Return [x, y] of the center of cell containing provided text 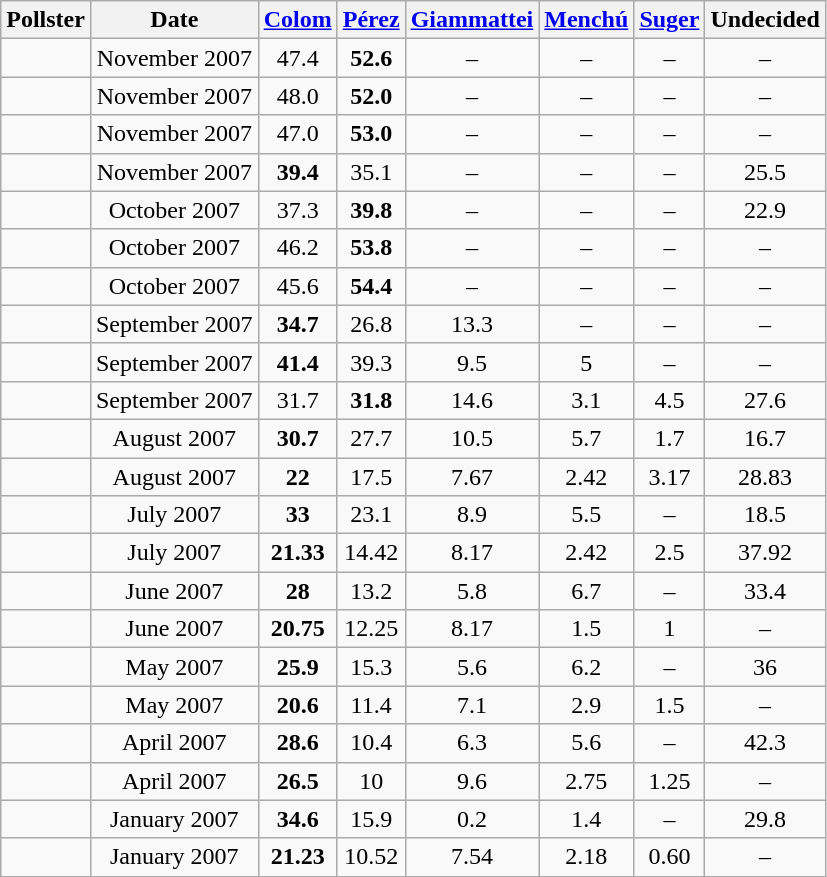
37.92 [765, 553]
Suger [670, 20]
7.54 [472, 857]
35.1 [371, 172]
36 [765, 667]
31.7 [298, 400]
5.7 [586, 438]
28.6 [298, 743]
1.4 [586, 819]
34.6 [298, 819]
2.9 [586, 705]
Pérez [371, 20]
13.2 [371, 591]
52.0 [371, 96]
3.17 [670, 477]
20.75 [298, 629]
0.60 [670, 857]
1 [670, 629]
47.0 [298, 134]
47.4 [298, 58]
5.8 [472, 591]
15.9 [371, 819]
17.5 [371, 477]
46.2 [298, 248]
23.1 [371, 515]
53.0 [371, 134]
2.5 [670, 553]
Menchú [586, 20]
14.6 [472, 400]
25.9 [298, 667]
7.1 [472, 705]
21.33 [298, 553]
31.8 [371, 400]
6.7 [586, 591]
45.6 [298, 286]
11.4 [371, 705]
15.3 [371, 667]
5.5 [586, 515]
Giammattei [472, 20]
9.6 [472, 781]
22.9 [765, 210]
Pollster [46, 20]
29.8 [765, 819]
9.5 [472, 362]
1.25 [670, 781]
27.7 [371, 438]
14.42 [371, 553]
20.6 [298, 705]
39.8 [371, 210]
30.7 [298, 438]
54.4 [371, 286]
0.2 [472, 819]
28 [298, 591]
41.4 [298, 362]
7.67 [472, 477]
53.8 [371, 248]
37.3 [298, 210]
Date [174, 20]
16.7 [765, 438]
21.23 [298, 857]
33.4 [765, 591]
22 [298, 477]
4.5 [670, 400]
6.3 [472, 743]
Colom [298, 20]
34.7 [298, 324]
27.6 [765, 400]
52.6 [371, 58]
5 [586, 362]
28.83 [765, 477]
10.52 [371, 857]
12.25 [371, 629]
39.3 [371, 362]
10.5 [472, 438]
25.5 [765, 172]
2.18 [586, 857]
33 [298, 515]
6.2 [586, 667]
26.5 [298, 781]
13.3 [472, 324]
42.3 [765, 743]
39.4 [298, 172]
3.1 [586, 400]
2.75 [586, 781]
1.7 [670, 438]
10.4 [371, 743]
18.5 [765, 515]
10 [371, 781]
26.8 [371, 324]
48.0 [298, 96]
8.9 [472, 515]
Undecided [765, 20]
